Return (X, Y) of the center of cell containing provided text 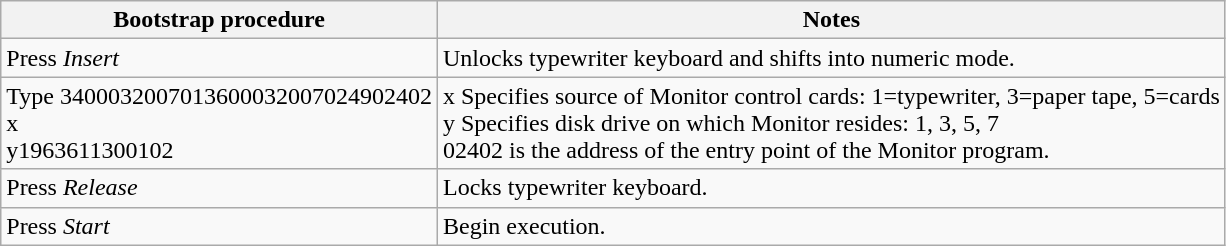
Type 3400032007013600032007024902402xy1963611300102 (220, 123)
Unlocks typewriter keyboard and shifts into numeric mode. (831, 58)
Press Insert (220, 58)
Press Start (220, 226)
Begin execution. (831, 226)
Locks typewriter keyboard. (831, 188)
Bootstrap procedure (220, 20)
Notes (831, 20)
Press Release (220, 188)
